From the cell containing the given text, extract its center point as (x, y) coordinate. 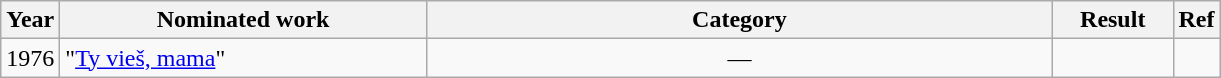
Category (739, 20)
Nominated work (244, 20)
1976 (30, 58)
Year (30, 20)
Ref (1196, 20)
Result (1112, 20)
"Ty vieš, mama" (244, 58)
— (739, 58)
